Capture the cell that displays the provided text and extract its [x, y] central coordinate. 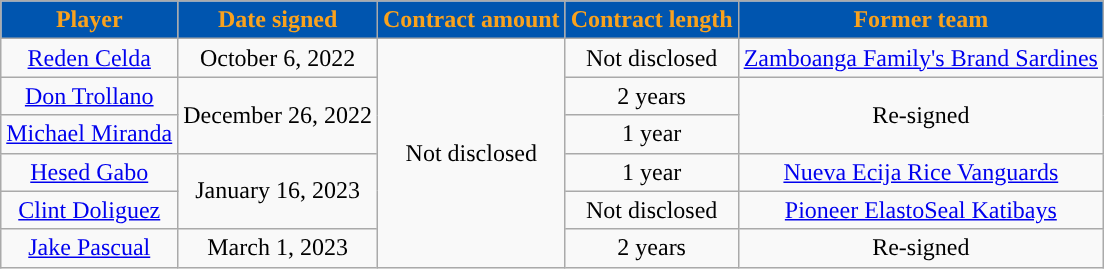
Hesed Gabo [90, 172]
Contract length [652, 20]
October 6, 2022 [278, 58]
Jake Pascual [90, 248]
Don Trollano [90, 96]
Player [90, 20]
Date signed [278, 20]
Reden Celda [90, 58]
March 1, 2023 [278, 248]
Pioneer ElastoSeal Katibays [920, 210]
December 26, 2022 [278, 115]
Michael Miranda [90, 134]
Contract amount [471, 20]
Zamboanga Family's Brand Sardines [920, 58]
Nueva Ecija Rice Vanguards [920, 172]
January 16, 2023 [278, 191]
Former team [920, 20]
Clint Doliguez [90, 210]
